Capture the cell that displays the provided text and extract its (X, Y) central coordinate. 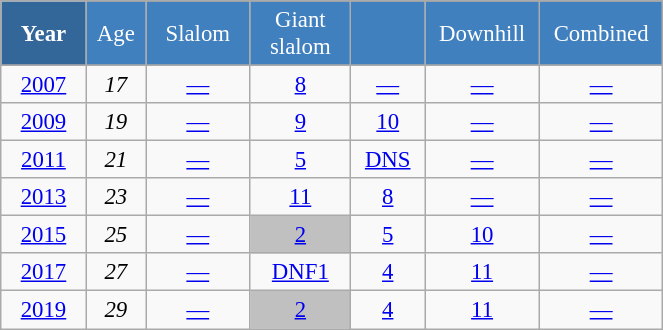
2015 (44, 235)
27 (116, 273)
25 (116, 235)
Downhill (482, 34)
2017 (44, 273)
Slalom (198, 34)
DNS (388, 160)
19 (116, 122)
2011 (44, 160)
Combined (600, 34)
Age (116, 34)
23 (116, 197)
DNF1 (300, 273)
2009 (44, 122)
2013 (44, 197)
Year (44, 34)
29 (116, 310)
17 (116, 85)
2007 (44, 85)
2019 (44, 310)
21 (116, 160)
9 (300, 122)
Giant slalom (300, 34)
